Detect which cell encompasses the target text, then output its [X, Y] center coordinate. 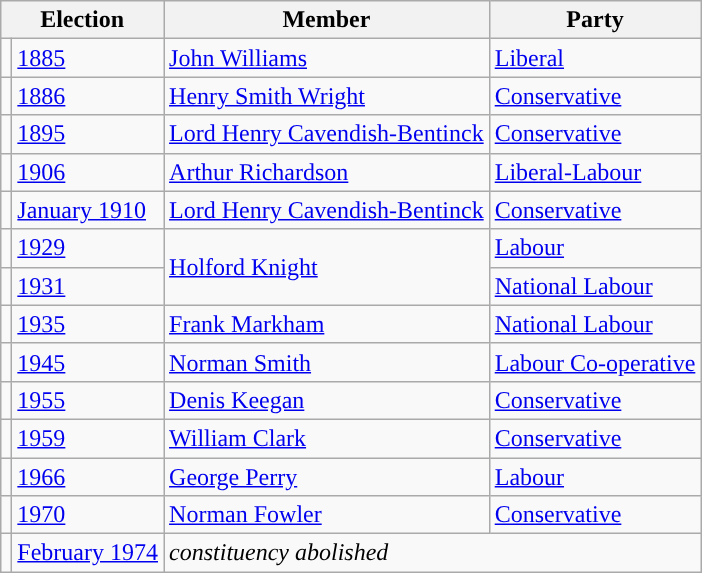
Norman Smith [327, 362]
Holford Knight [327, 267]
Labour Co-operative [595, 362]
1970 [88, 515]
1935 [88, 324]
January 1910 [88, 210]
constituency abolished [432, 553]
Frank Markham [327, 324]
1955 [88, 400]
Election [82, 20]
George Perry [327, 477]
February 1974 [88, 553]
1966 [88, 477]
Party [595, 20]
Liberal-Labour [595, 172]
1945 [88, 362]
Norman Fowler [327, 515]
1931 [88, 286]
Arthur Richardson [327, 172]
1886 [88, 96]
1906 [88, 172]
Denis Keegan [327, 400]
Henry Smith Wright [327, 96]
1885 [88, 58]
1895 [88, 134]
Member [327, 20]
William Clark [327, 438]
1929 [88, 248]
Liberal [595, 58]
John Williams [327, 58]
1959 [88, 438]
